Pinpoint the cell where the given text exists, returning its [x, y] midpoint coordinate. 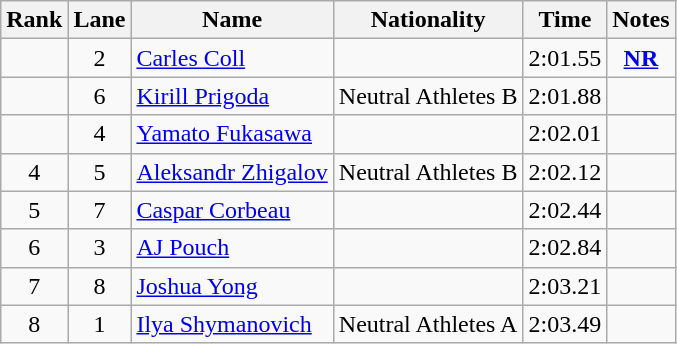
Caspar Corbeau [232, 210]
2:02.01 [565, 134]
Time [565, 20]
Yamato Fukasawa [232, 134]
Ilya Shymanovich [232, 324]
2:02.84 [565, 248]
Joshua Yong [232, 286]
Aleksandr Zhigalov [232, 172]
Kirill Prigoda [232, 96]
2:01.88 [565, 96]
Carles Coll [232, 58]
NR [641, 58]
2:01.55 [565, 58]
Neutral Athletes A [428, 324]
3 [100, 248]
Notes [641, 20]
Nationality [428, 20]
Rank [34, 20]
2 [100, 58]
Name [232, 20]
1 [100, 324]
Lane [100, 20]
2:03.49 [565, 324]
2:03.21 [565, 286]
2:02.12 [565, 172]
2:02.44 [565, 210]
AJ Pouch [232, 248]
